Pinpoint the cell where the given text exists, returning its (x, y) midpoint coordinate. 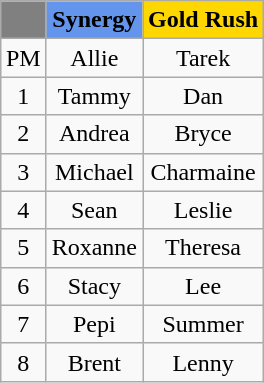
Tarek (202, 58)
Leslie (202, 210)
Brent (94, 362)
Charmaine (202, 172)
5 (23, 248)
Michael (94, 172)
Tammy (94, 96)
2 (23, 134)
PM (23, 58)
Bryce (202, 134)
Sean (94, 210)
4 (23, 210)
Pepi (94, 324)
Synergy (94, 20)
8 (23, 362)
3 (23, 172)
7 (23, 324)
Theresa (202, 248)
Stacy (94, 286)
Lee (202, 286)
Dan (202, 96)
1 (23, 96)
Andrea (94, 134)
Gold Rush (202, 20)
Summer (202, 324)
Allie (94, 58)
6 (23, 286)
Lenny (202, 362)
Roxanne (94, 248)
